Return [X, Y] of the center of cell containing provided text 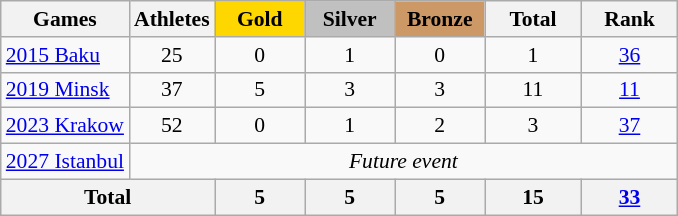
2019 Minsk [65, 90]
Gold [260, 19]
36 [630, 55]
Silver [350, 19]
Future event [404, 162]
2023 Krakow [65, 126]
52 [172, 126]
Games [65, 19]
2027 Istanbul [65, 162]
Rank [630, 19]
2015 Baku [65, 55]
33 [630, 197]
25 [172, 55]
Bronze [440, 19]
Athletes [172, 19]
2 [440, 126]
15 [534, 197]
